Capture the cell that displays the provided text and extract its [X, Y] central coordinate. 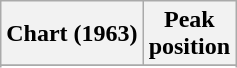
Peakposition [189, 34]
Chart (1963) [72, 34]
